For the text-containing cell, return its midpoint in (X, Y) coordinate format. 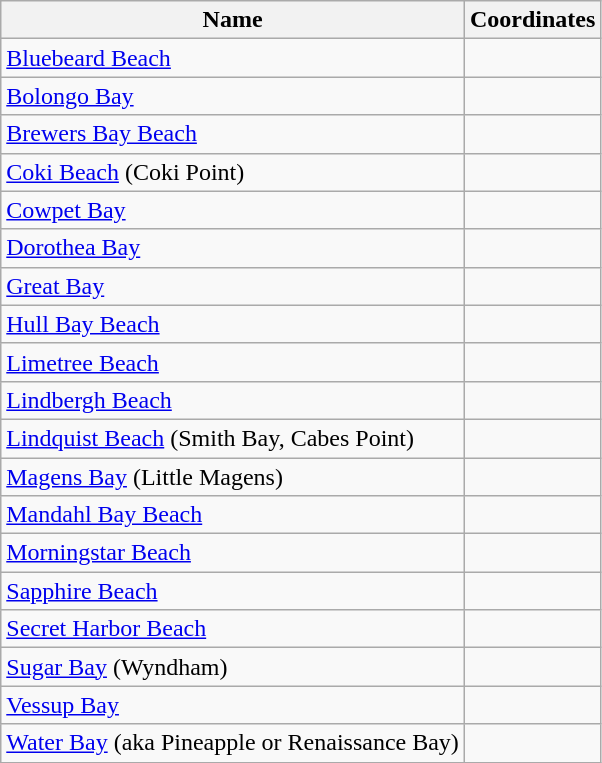
Lindquist Beach (Smith Bay, Cabes Point) (233, 438)
Coki Beach (Coki Point) (233, 172)
Great Bay (233, 286)
Bolongo Bay (233, 96)
Secret Harbor Beach (233, 629)
Brewers Bay Beach (233, 134)
Vessup Bay (233, 705)
Limetree Beach (233, 362)
Water Bay (aka Pineapple or Renaissance Bay) (233, 743)
Coordinates (532, 20)
Name (233, 20)
Sapphire Beach (233, 591)
Sugar Bay (Wyndham) (233, 667)
Bluebeard Beach (233, 58)
Morningstar Beach (233, 553)
Dorothea Bay (233, 248)
Magens Bay (Little Magens) (233, 477)
Cowpet Bay (233, 210)
Lindbergh Beach (233, 400)
Hull Bay Beach (233, 324)
Mandahl Bay Beach (233, 515)
